Output the [X, Y] coordinate of the center of the cell containing the given text.  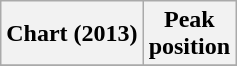
Chart (2013) [72, 34]
Peakposition [189, 34]
